Scan for the cell matching the given text and deliver its (x, y) coordinate at center. 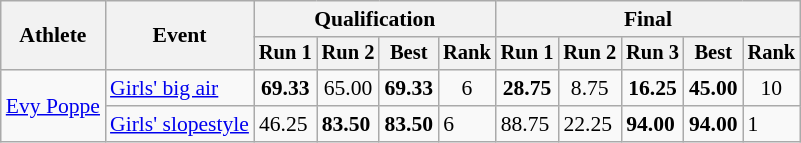
Girls' big air (180, 88)
88.75 (528, 124)
Evy Poppe (53, 106)
Athlete (53, 36)
46.25 (286, 124)
Girls' slopestyle (180, 124)
45.00 (714, 88)
Run 3 (652, 54)
1 (772, 124)
8.75 (590, 88)
28.75 (528, 88)
Event (180, 36)
16.25 (652, 88)
65.00 (348, 88)
Qualification (375, 19)
22.25 (590, 124)
Final (648, 19)
10 (772, 88)
